Determine the [X, Y] coordinate at the center of the cell enclosing the given text.  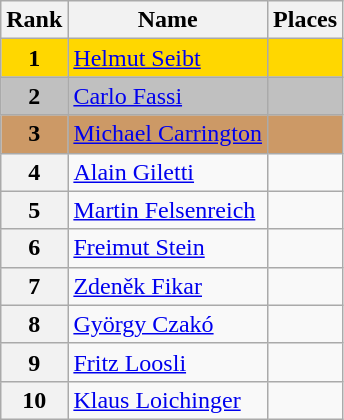
Fritz Loosli [168, 362]
8 [34, 324]
1 [34, 58]
Michael Carrington [168, 134]
4 [34, 172]
Zdeněk Fikar [168, 286]
Rank [34, 20]
Klaus Loichinger [168, 400]
Name [168, 20]
György Czakó [168, 324]
10 [34, 400]
Carlo Fassi [168, 96]
5 [34, 210]
9 [34, 362]
7 [34, 286]
6 [34, 248]
3 [34, 134]
Martin Felsenreich [168, 210]
Alain Giletti [168, 172]
Freimut Stein [168, 248]
Helmut Seibt [168, 58]
2 [34, 96]
Places [306, 20]
